Capture the cell that displays the provided text and extract its [x, y] central coordinate. 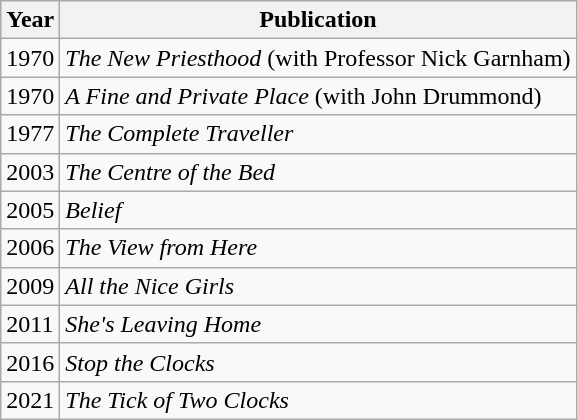
2021 [30, 400]
2003 [30, 172]
Year [30, 20]
2005 [30, 210]
Belief [318, 210]
2006 [30, 248]
All the Nice Girls [318, 286]
Publication [318, 20]
The Complete Traveller [318, 134]
1977 [30, 134]
The New Priesthood (with Professor Nick Garnham) [318, 58]
The View from Here [318, 248]
2011 [30, 324]
The Centre of the Bed [318, 172]
2016 [30, 362]
A Fine and Private Place (with John Drummond) [318, 96]
The Tick of Two Clocks [318, 400]
Stop the Clocks [318, 362]
2009 [30, 286]
She's Leaving Home [318, 324]
